Extract the [X, Y] coordinate from the center of the cell holding the provided text.  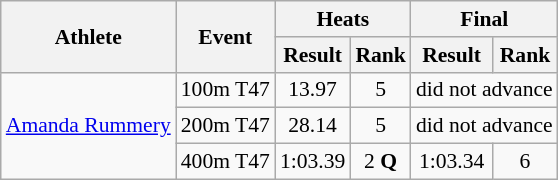
28.14 [312, 126]
Final [484, 19]
Athlete [88, 36]
Heats [343, 19]
100m T47 [226, 90]
400m T47 [226, 162]
1:03.34 [452, 162]
2 Q [380, 162]
1:03.39 [312, 162]
13.97 [312, 90]
6 [524, 162]
Event [226, 36]
200m T47 [226, 126]
Amanda Rummery [88, 126]
